Extract the [x, y] coordinate from the center of the cell holding the provided text.  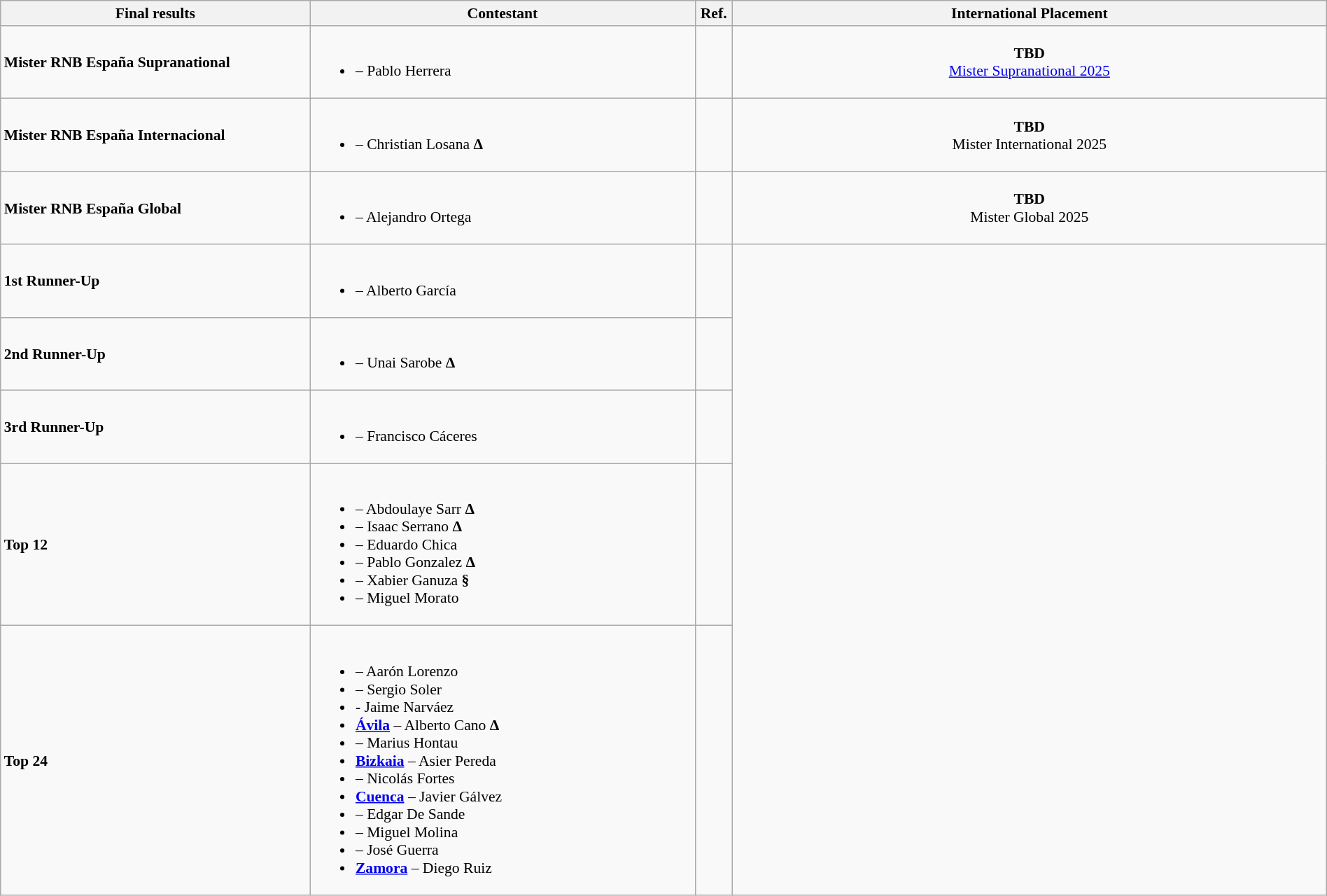
International Placement [1029, 13]
3rd Runner-Up [155, 427]
– Alejandro Ortega [503, 208]
1st Runner-Up [155, 281]
– Christian Losana Δ [503, 135]
Ref. [714, 13]
Contestant [503, 13]
TBDMister Supranational 2025 [1029, 62]
Mister RNB España Supranational [155, 62]
– Francisco Cáceres [503, 427]
2nd Runner-Up [155, 354]
Final results [155, 13]
Top 24 [155, 760]
Top 12 [155, 545]
– Unai Sarobe Δ [503, 354]
– Pablo Herrera [503, 62]
– Abdoulaye Sarr Δ – Isaac Serrano Δ – Eduardo Chica – Pablo Gonzalez Δ – Xabier Ganuza § – Miguel Morato [503, 545]
– Alberto García [503, 281]
TBDMister Global 2025 [1029, 208]
Mister RNB España Global [155, 208]
Mister RNB España Internacional [155, 135]
TBDMister International 2025 [1029, 135]
